Detect which cell encompasses the target text, then output its [X, Y] center coordinate. 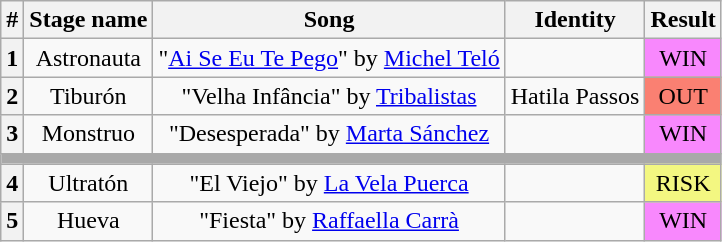
4 [12, 183]
Song [329, 20]
Ultratón [88, 183]
Stage name [88, 20]
"Velha Infância" by Tribalistas [329, 96]
"El Viejo" by La Vela Puerca [329, 183]
"Ai Se Eu Te Pego" by Michel Teló [329, 58]
Result [683, 20]
"Fiesta" by Raffaella Carrà [329, 221]
Hatila Passos [575, 96]
Tiburón [88, 96]
Identity [575, 20]
Monstruo [88, 134]
# [12, 20]
Astronauta [88, 58]
"Desesperada" by Marta Sánchez [329, 134]
1 [12, 58]
3 [12, 134]
OUT [683, 96]
RISK [683, 183]
Hueva [88, 221]
5 [12, 221]
2 [12, 96]
